Find where the given text appears and provide that cell's center as [X, Y] coordinate. 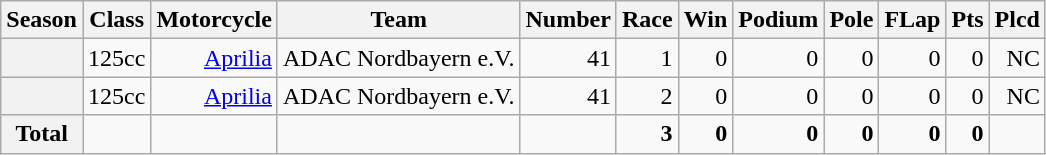
Win [706, 20]
Pts [968, 20]
Race [647, 20]
Team [398, 20]
Podium [778, 20]
Total [42, 134]
Season [42, 20]
3 [647, 134]
Class [116, 20]
Motorcycle [214, 20]
1 [647, 58]
Plcd [1017, 20]
FLap [912, 20]
Pole [852, 20]
2 [647, 96]
Number [568, 20]
